Return [X, Y] of the center of cell containing provided text 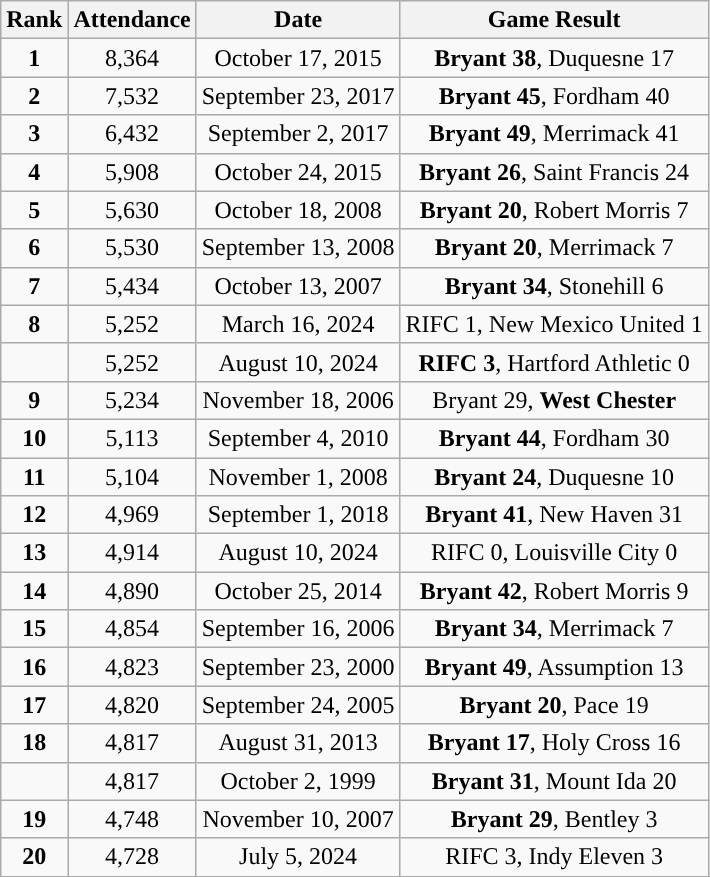
4,823 [132, 667]
11 [34, 477]
4 [34, 172]
November 10, 2007 [298, 819]
Game Result [554, 20]
Bryant 49, Assumption 13 [554, 667]
5,234 [132, 400]
Bryant 49, Merrimack 41 [554, 134]
7 [34, 286]
October 24, 2015 [298, 172]
Bryant 29, West Chester [554, 400]
3 [34, 134]
Bryant 29, Bentley 3 [554, 819]
19 [34, 819]
4,914 [132, 553]
20 [34, 857]
Bryant 44, Fordham 30 [554, 438]
4,854 [132, 629]
16 [34, 667]
Bryant 45, Fordham 40 [554, 96]
5,908 [132, 172]
September 23, 2000 [298, 667]
Bryant 38, Duquesne 17 [554, 58]
September 4, 2010 [298, 438]
5,530 [132, 248]
Bryant 42, Robert Morris 9 [554, 591]
5,113 [132, 438]
RIFC 3, Indy Eleven 3 [554, 857]
Bryant 34, Stonehill 6 [554, 286]
October 18, 2008 [298, 210]
March 16, 2024 [298, 324]
6,432 [132, 134]
4,820 [132, 705]
4,748 [132, 819]
October 13, 2007 [298, 286]
Bryant 34, Merrimack 7 [554, 629]
9 [34, 400]
Bryant 24, Duquesne 10 [554, 477]
Date [298, 20]
4,890 [132, 591]
Bryant 41, New Haven 31 [554, 515]
5 [34, 210]
Bryant 17, Holy Cross 16 [554, 743]
15 [34, 629]
6 [34, 248]
Bryant 31, Mount Ida 20 [554, 781]
5,434 [132, 286]
13 [34, 553]
Bryant 20, Merrimack 7 [554, 248]
14 [34, 591]
4,728 [132, 857]
October 25, 2014 [298, 591]
12 [34, 515]
10 [34, 438]
September 2, 2017 [298, 134]
July 5, 2024 [298, 857]
September 16, 2006 [298, 629]
8 [34, 324]
September 24, 2005 [298, 705]
Bryant 20, Pace 19 [554, 705]
RIFC 3, Hartford Athletic 0 [554, 362]
August 31, 2013 [298, 743]
November 18, 2006 [298, 400]
8,364 [132, 58]
RIFC 0, Louisville City 0 [554, 553]
2 [34, 96]
Rank [34, 20]
18 [34, 743]
Bryant 26, Saint Francis 24 [554, 172]
5,104 [132, 477]
Attendance [132, 20]
September 23, 2017 [298, 96]
October 2, 1999 [298, 781]
RIFC 1, New Mexico United 1 [554, 324]
7,532 [132, 96]
17 [34, 705]
September 1, 2018 [298, 515]
1 [34, 58]
November 1, 2008 [298, 477]
Bryant 20, Robert Morris 7 [554, 210]
4,969 [132, 515]
5,630 [132, 210]
September 13, 2008 [298, 248]
October 17, 2015 [298, 58]
